Pinpoint the cell where the given text exists, returning its [X, Y] midpoint coordinate. 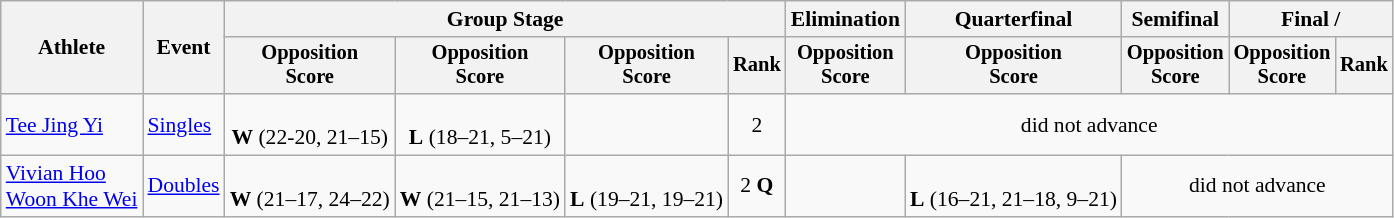
L (18–21, 5–21) [480, 124]
Group Stage [506, 19]
Elimination [846, 19]
W (22-20, 21–15) [310, 124]
Tee Jing Yi [72, 124]
Quarterfinal [1014, 19]
Semifinal [1176, 19]
Vivian HooWoon Khe Wei [72, 186]
Singles [183, 124]
2 [757, 124]
L (16–21, 21–18, 9–21) [1014, 186]
2 Q [757, 186]
W (21–17, 24–22) [310, 186]
Athlete [72, 48]
Doubles [183, 186]
L (19–21, 19–21) [646, 186]
W (21–15, 21–13) [480, 186]
Event [183, 48]
Final / [1311, 19]
